Output the [X, Y] coordinate of the center of the cell containing the given text.  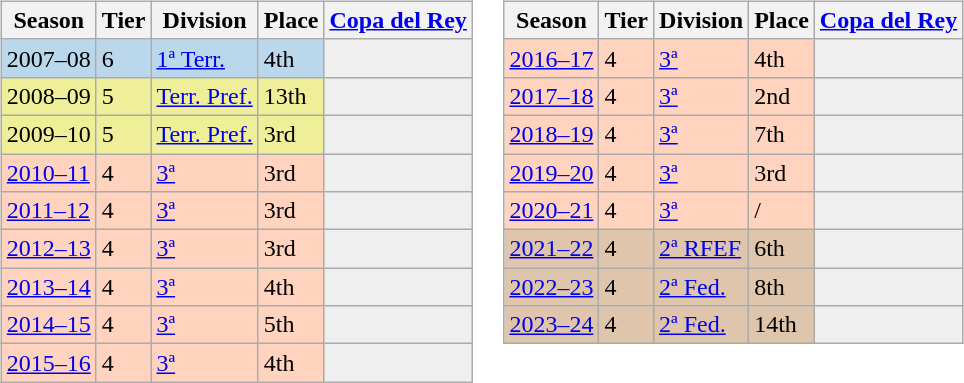
2016–17 [552, 58]
2010–11 [48, 173]
7th [782, 134]
2ª RFEF [702, 249]
2007–08 [48, 58]
1ª Terr. [204, 58]
6 [124, 58]
2017–18 [552, 96]
2018–19 [552, 134]
/ [782, 211]
2023–24 [552, 325]
2021–22 [552, 249]
2009–10 [48, 134]
2nd [782, 96]
14th [782, 325]
2008–09 [48, 96]
2020–21 [552, 211]
8th [782, 287]
2014–15 [48, 325]
2012–13 [48, 249]
6th [782, 249]
5th [291, 325]
2011–12 [48, 211]
2019–20 [552, 173]
2013–14 [48, 287]
2022–23 [552, 287]
13th [291, 96]
2015–16 [48, 363]
